Pinpoint the cell where the given text exists, returning its [X, Y] midpoint coordinate. 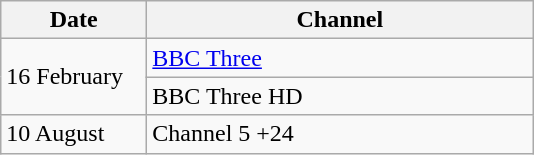
Channel [340, 20]
BBC Three HD [340, 96]
10 August [74, 134]
Date [74, 20]
BBC Three [340, 58]
Channel 5 +24 [340, 134]
16 February [74, 77]
